Pinpoint the cell where the given text exists, returning its (x, y) midpoint coordinate. 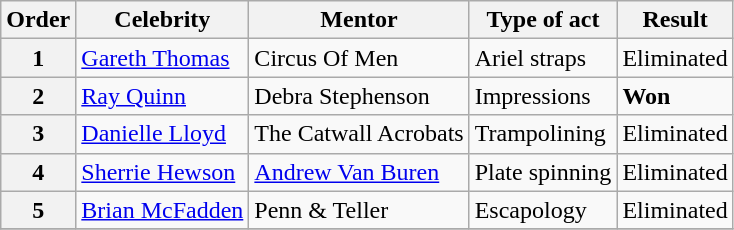
Danielle Lloyd (162, 134)
Result (675, 20)
Brian McFadden (162, 210)
1 (38, 58)
Mentor (359, 20)
5 (38, 210)
Type of act (543, 20)
Debra Stephenson (359, 96)
The Catwall Acrobats (359, 134)
3 (38, 134)
Gareth Thomas (162, 58)
Ray Quinn (162, 96)
Penn & Teller (359, 210)
Escapology (543, 210)
Sherrie Hewson (162, 172)
Celebrity (162, 20)
Trampolining (543, 134)
Plate spinning (543, 172)
Circus Of Men (359, 58)
Impressions (543, 96)
Order (38, 20)
Ariel straps (543, 58)
Andrew Van Buren (359, 172)
Won (675, 96)
4 (38, 172)
2 (38, 96)
